Capture the cell that displays the provided text and extract its (x, y) central coordinate. 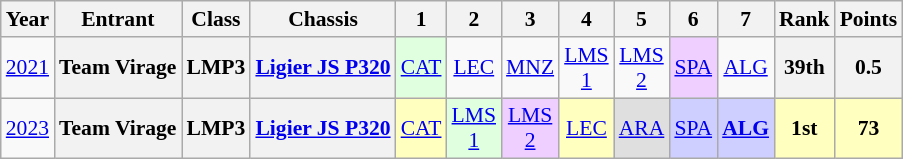
7 (746, 19)
5 (642, 19)
1 (422, 19)
Points (869, 19)
73 (869, 128)
Entrant (118, 19)
Rank (804, 19)
4 (586, 19)
6 (693, 19)
39th (804, 68)
Class (216, 19)
0.5 (869, 68)
Year (28, 19)
2021 (28, 68)
2023 (28, 128)
2 (474, 19)
1st (804, 128)
3 (530, 19)
MNZ (530, 68)
ARA (642, 128)
Chassis (322, 19)
